For the text-containing cell, return its midpoint in (x, y) coordinate format. 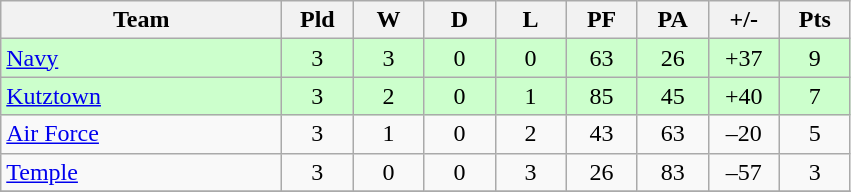
5 (814, 134)
D (460, 20)
Pts (814, 20)
+40 (744, 96)
–20 (744, 134)
+/- (744, 20)
–57 (744, 172)
9 (814, 58)
+37 (744, 58)
85 (602, 96)
L (530, 20)
Team (142, 20)
45 (672, 96)
43 (602, 134)
Pld (318, 20)
7 (814, 96)
83 (672, 172)
W (388, 20)
Temple (142, 172)
Air Force (142, 134)
Navy (142, 58)
PA (672, 20)
Kutztown (142, 96)
PF (602, 20)
